Search for the cell housing the specified text and yield its [x, y] center coordinate. 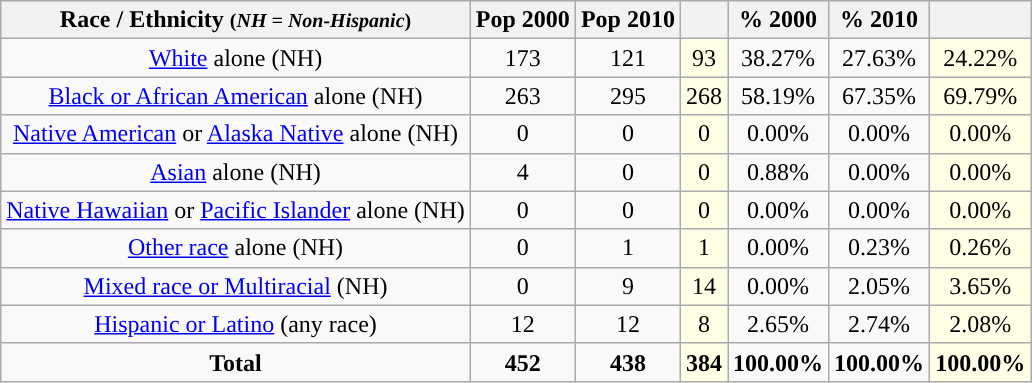
Pop 2000 [522, 20]
14 [704, 286]
2.74% [880, 324]
Race / Ethnicity (NH = Non-Hispanic) [236, 20]
438 [628, 362]
67.35% [880, 96]
0.26% [980, 248]
Asian alone (NH) [236, 172]
Native Hawaiian or Pacific Islander alone (NH) [236, 210]
4 [522, 172]
268 [704, 96]
8 [704, 324]
Black or African American alone (NH) [236, 96]
69.79% [980, 96]
0.23% [880, 248]
384 [704, 362]
Mixed race or Multiracial (NH) [236, 286]
White alone (NH) [236, 58]
93 [704, 58]
% 2000 [778, 20]
Total [236, 362]
27.63% [880, 58]
Pop 2010 [628, 20]
295 [628, 96]
Other race alone (NH) [236, 248]
9 [628, 286]
121 [628, 58]
2.05% [880, 286]
Native American or Alaska Native alone (NH) [236, 134]
173 [522, 58]
Hispanic or Latino (any race) [236, 324]
452 [522, 362]
3.65% [980, 286]
263 [522, 96]
0.88% [778, 172]
38.27% [778, 58]
58.19% [778, 96]
24.22% [980, 58]
% 2010 [880, 20]
2.65% [778, 324]
2.08% [980, 324]
